Identify which cell holds the provided text, then report its [X, Y] central coordinate. 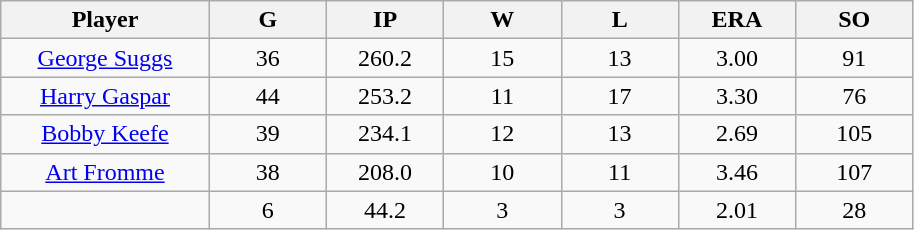
76 [854, 96]
44 [268, 96]
3.00 [736, 58]
Player [105, 20]
38 [268, 172]
15 [502, 58]
3.46 [736, 172]
234.1 [384, 134]
36 [268, 58]
SO [854, 20]
260.2 [384, 58]
91 [854, 58]
208.0 [384, 172]
12 [502, 134]
105 [854, 134]
Bobby Keefe [105, 134]
IP [384, 20]
Harry Gaspar [105, 96]
17 [620, 96]
G [268, 20]
107 [854, 172]
39 [268, 134]
28 [854, 210]
253.2 [384, 96]
10 [502, 172]
Art Fromme [105, 172]
ERA [736, 20]
3.30 [736, 96]
2.69 [736, 134]
6 [268, 210]
L [620, 20]
W [502, 20]
44.2 [384, 210]
2.01 [736, 210]
George Suggs [105, 58]
